Detect which cell encompasses the target text, then output its [x, y] center coordinate. 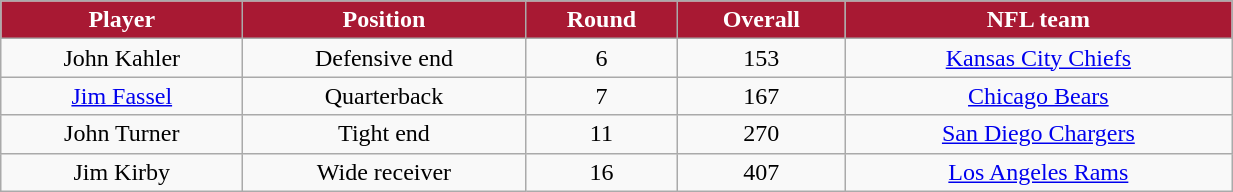
Los Angeles Rams [1038, 172]
Player [122, 20]
John Turner [122, 134]
Tight end [384, 134]
NFL team [1038, 20]
Quarterback [384, 96]
7 [601, 96]
Round [601, 20]
Kansas City Chiefs [1038, 58]
167 [762, 96]
407 [762, 172]
San Diego Chargers [1038, 134]
Wide receiver [384, 172]
Overall [762, 20]
Jim Kirby [122, 172]
Defensive end [384, 58]
Jim Fassel [122, 96]
16 [601, 172]
Chicago Bears [1038, 96]
11 [601, 134]
153 [762, 58]
Position [384, 20]
270 [762, 134]
John Kahler [122, 58]
6 [601, 58]
